Return the [x, y] coordinate for the center point of the cell that contains the specified text.  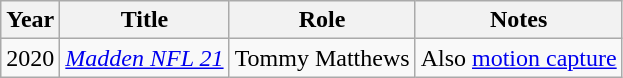
Year [30, 20]
Madden NFL 21 [144, 58]
Also motion capture [518, 58]
Tommy Matthews [322, 58]
Notes [518, 20]
Role [322, 20]
2020 [30, 58]
Title [144, 20]
